Extract the (X, Y) coordinate from the center of the cell holding the provided text.  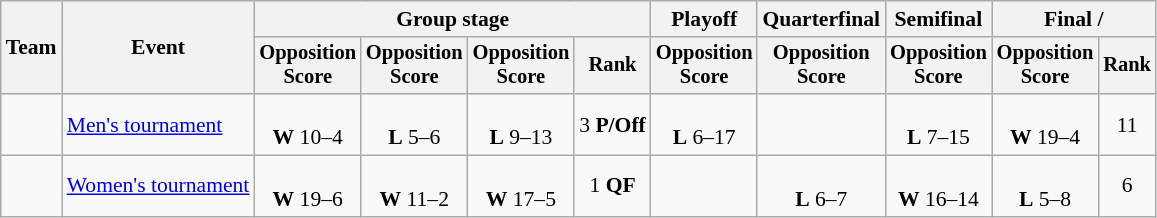
L 5–8 (1046, 186)
L 7–15 (938, 124)
1 QF (612, 186)
Semifinal (938, 19)
Men's tournament (158, 124)
W 19–6 (308, 186)
Event (158, 48)
11 (1127, 124)
3 P/Off (612, 124)
Playoff (704, 19)
W 19–4 (1046, 124)
W 17–5 (522, 186)
Group stage (452, 19)
L 6–17 (704, 124)
L 5–6 (414, 124)
W 10–4 (308, 124)
W 11–2 (414, 186)
Quarterfinal (821, 19)
L 9–13 (522, 124)
Team (32, 48)
W 16–14 (938, 186)
Final / (1074, 19)
Women's tournament (158, 186)
6 (1127, 186)
L 6–7 (821, 186)
